Find where the given text appears and provide that cell's center as [x, y] coordinate. 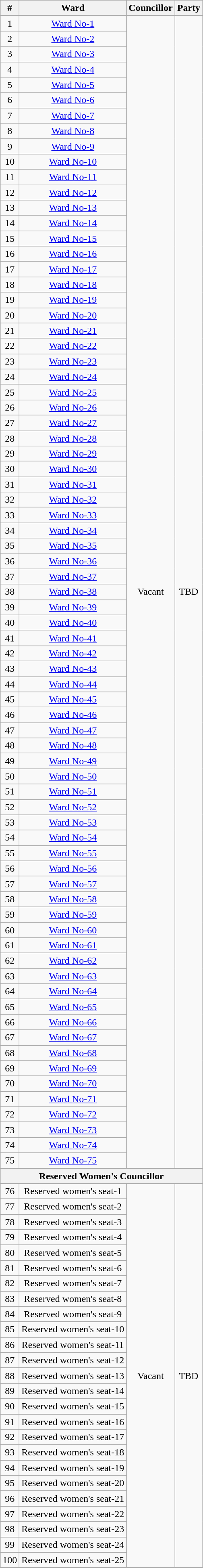
Reserved women's seat-12 [73, 1360]
60 [10, 930]
Party [188, 8]
38 [10, 592]
77 [10, 1207]
58 [10, 899]
29 [10, 454]
83 [10, 1299]
Reserved women's seat-22 [73, 1514]
Ward No-43 [73, 669]
67 [10, 1038]
54 [10, 838]
Ward No-63 [73, 976]
Ward No-49 [73, 761]
Ward No-70 [73, 1084]
36 [10, 561]
51 [10, 792]
13 [10, 208]
97 [10, 1514]
Ward No-33 [73, 515]
24 [10, 377]
Ward No-62 [73, 961]
52 [10, 807]
Ward No-75 [73, 1160]
57 [10, 884]
15 [10, 239]
89 [10, 1391]
Ward No-58 [73, 899]
87 [10, 1360]
Reserved women's seat-9 [73, 1314]
Ward No-59 [73, 914]
48 [10, 746]
Ward [73, 8]
96 [10, 1499]
42 [10, 653]
100 [10, 1560]
80 [10, 1253]
Ward No-29 [73, 454]
Ward No-3 [73, 54]
Ward No-9 [73, 146]
Reserved women's seat-7 [73, 1283]
55 [10, 853]
26 [10, 407]
Reserved women's seat-18 [73, 1453]
95 [10, 1483]
Ward No-20 [73, 315]
Ward No-48 [73, 746]
11 [10, 177]
79 [10, 1237]
17 [10, 269]
19 [10, 300]
Ward No-57 [73, 884]
39 [10, 607]
98 [10, 1529]
Ward No-23 [73, 361]
31 [10, 484]
22 [10, 346]
32 [10, 500]
Ward No-54 [73, 838]
86 [10, 1345]
Ward No-46 [73, 715]
18 [10, 285]
Ward No-16 [73, 254]
99 [10, 1545]
23 [10, 361]
46 [10, 715]
Reserved women's seat-21 [73, 1499]
9 [10, 146]
Ward No-74 [73, 1145]
Reserved women's seat-19 [73, 1468]
Ward No-21 [73, 331]
30 [10, 469]
Reserved women's seat-13 [73, 1375]
Reserved women's seat-17 [73, 1437]
Ward No-61 [73, 945]
Reserved women's seat-3 [73, 1222]
Ward No-51 [73, 792]
5 [10, 85]
10 [10, 161]
Ward No-2 [73, 39]
Reserved women's seat-10 [73, 1329]
Reserved women's seat-5 [73, 1253]
Ward No-7 [73, 115]
Reserved women's seat-16 [73, 1421]
81 [10, 1268]
65 [10, 1007]
7 [10, 115]
Ward No-13 [73, 208]
35 [10, 546]
Ward No-71 [73, 1099]
Ward No-8 [73, 131]
Ward No-66 [73, 1022]
Reserved women's seat-8 [73, 1299]
Reserved women's seat-1 [73, 1191]
6 [10, 100]
Ward No-28 [73, 438]
Ward No-52 [73, 807]
Reserved women's seat-25 [73, 1560]
72 [10, 1114]
Ward No-30 [73, 469]
Reserved women's seat-6 [73, 1268]
37 [10, 576]
Ward No-11 [73, 177]
43 [10, 669]
Ward No-50 [73, 776]
Ward No-22 [73, 346]
21 [10, 331]
82 [10, 1283]
Ward No-67 [73, 1038]
Ward No-65 [73, 1007]
75 [10, 1160]
53 [10, 822]
Ward No-12 [73, 193]
63 [10, 976]
Ward No-60 [73, 930]
88 [10, 1375]
Reserved women's seat-24 [73, 1545]
85 [10, 1329]
70 [10, 1084]
3 [10, 54]
Ward No-64 [73, 992]
84 [10, 1314]
Ward No-19 [73, 300]
Ward No-31 [73, 484]
59 [10, 914]
4 [10, 69]
Ward No-35 [73, 546]
90 [10, 1406]
Ward No-55 [73, 853]
64 [10, 992]
Reserved women's seat-14 [73, 1391]
Reserved women's seat-15 [73, 1406]
44 [10, 684]
28 [10, 438]
Ward No-32 [73, 500]
1 [10, 23]
62 [10, 961]
Ward No-56 [73, 868]
Ward No-26 [73, 407]
47 [10, 730]
Ward No-4 [73, 69]
92 [10, 1437]
34 [10, 530]
93 [10, 1453]
Ward No-6 [73, 100]
61 [10, 945]
8 [10, 131]
Ward No-39 [73, 607]
Ward No-47 [73, 730]
14 [10, 223]
Ward No-15 [73, 239]
Ward No-73 [73, 1130]
Ward No-44 [73, 684]
Ward No-40 [73, 623]
Ward No-38 [73, 592]
Ward No-69 [73, 1068]
Ward No-17 [73, 269]
27 [10, 423]
Ward No-10 [73, 161]
Ward No-1 [73, 23]
Ward No-14 [73, 223]
71 [10, 1099]
2 [10, 39]
Ward No-36 [73, 561]
25 [10, 392]
Ward No-27 [73, 423]
# [10, 8]
33 [10, 515]
91 [10, 1421]
66 [10, 1022]
Ward No-68 [73, 1053]
16 [10, 254]
Ward No-24 [73, 377]
Ward No-72 [73, 1114]
74 [10, 1145]
Ward No-5 [73, 85]
20 [10, 315]
Ward No-42 [73, 653]
Reserved women's seat-2 [73, 1207]
40 [10, 623]
50 [10, 776]
Ward No-18 [73, 285]
56 [10, 868]
Reserved women's seat-23 [73, 1529]
73 [10, 1130]
69 [10, 1068]
12 [10, 193]
Ward No-45 [73, 700]
Ward No-41 [73, 638]
Ward No-53 [73, 822]
45 [10, 700]
Ward No-37 [73, 576]
Reserved women's seat-20 [73, 1483]
Reserved women's seat-4 [73, 1237]
68 [10, 1053]
Ward No-34 [73, 530]
78 [10, 1222]
Reserved Women's Councillor [101, 1176]
Ward No-25 [73, 392]
41 [10, 638]
49 [10, 761]
Reserved women's seat-11 [73, 1345]
76 [10, 1191]
94 [10, 1468]
Councillor [151, 8]
